Find where the given text appears and provide that cell's center as (x, y) coordinate. 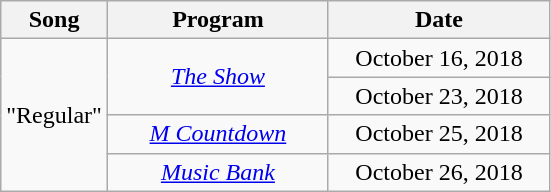
Music Bank (218, 172)
Date (438, 20)
Program (218, 20)
October 26, 2018 (438, 172)
M Countdown (218, 134)
Song (54, 20)
The Show (218, 77)
"Regular" (54, 115)
October 23, 2018 (438, 96)
October 25, 2018 (438, 134)
October 16, 2018 (438, 58)
